Provide the [X, Y] coordinate of the cell's center where the given text is located.  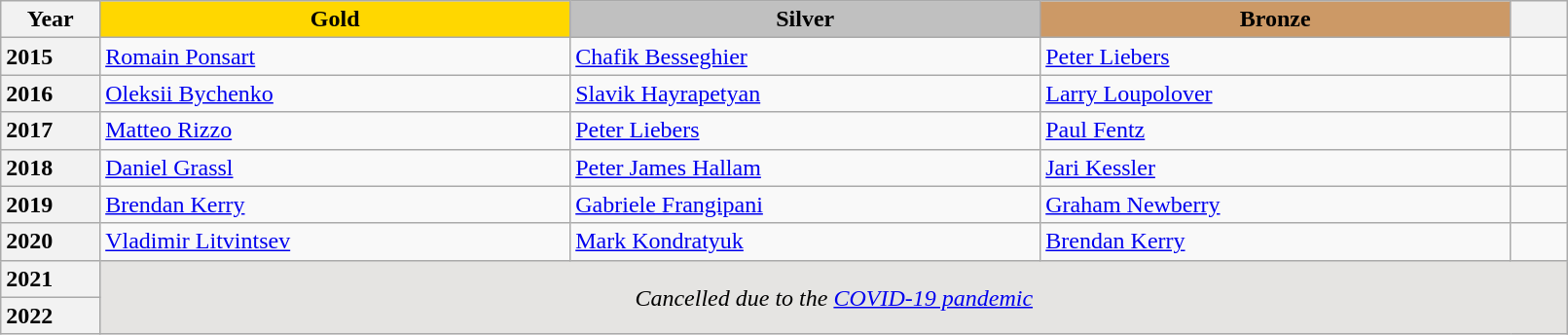
Matteo Rizzo [335, 130]
Cancelled due to the COVID-19 pandemic [834, 297]
Daniel Grassl [335, 167]
2016 [51, 93]
Gabriele Frangipani [806, 205]
Jari Kessler [1275, 167]
Graham Newberry [1275, 205]
Larry Loupolover [1275, 93]
2015 [51, 56]
2018 [51, 167]
Mark Kondratyuk [806, 242]
Bronze [1275, 19]
2019 [51, 205]
Chafik Besseghier [806, 56]
Romain Ponsart [335, 56]
Vladimir Litvintsev [335, 242]
2017 [51, 130]
2022 [51, 316]
Paul Fentz [1275, 130]
Peter James Hallam [806, 167]
2021 [51, 279]
2020 [51, 242]
Slavik Hayrapetyan [806, 93]
Oleksii Bychenko [335, 93]
Gold [335, 19]
Silver [806, 19]
Year [51, 19]
